Find where the given text appears and provide that cell's center as [x, y] coordinate. 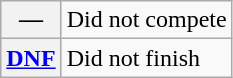
— [31, 20]
Did not compete [146, 20]
Did not finish [146, 58]
DNF [31, 58]
